Scan for the cell matching the given text and deliver its [x, y] coordinate at center. 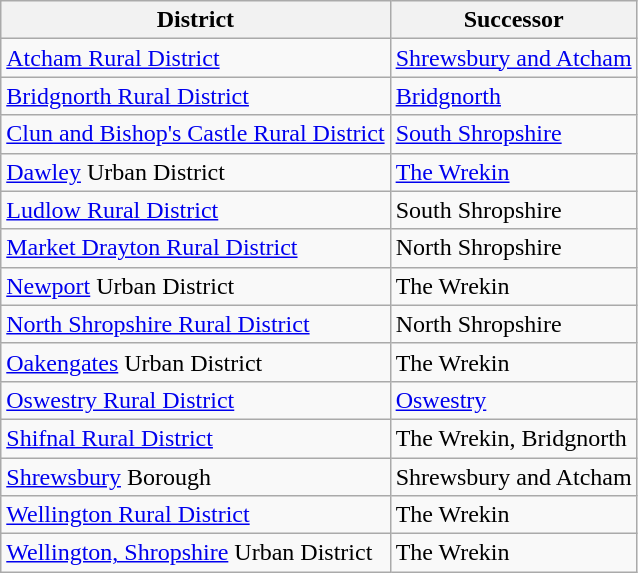
Newport Urban District [196, 286]
Oswestry [514, 400]
Shrewsbury Borough [196, 477]
Dawley Urban District [196, 172]
Market Drayton Rural District [196, 248]
District [196, 20]
Oswestry Rural District [196, 400]
Oakengates Urban District [196, 362]
Wellington Rural District [196, 515]
Clun and Bishop's Castle Rural District [196, 134]
Successor [514, 20]
North Shropshire Rural District [196, 324]
Shifnal Rural District [196, 438]
Bridgnorth [514, 96]
Bridgnorth Rural District [196, 96]
The Wrekin, Bridgnorth [514, 438]
Atcham Rural District [196, 58]
Wellington, Shropshire Urban District [196, 553]
Ludlow Rural District [196, 210]
